Return (X, Y) of the center of cell containing provided text 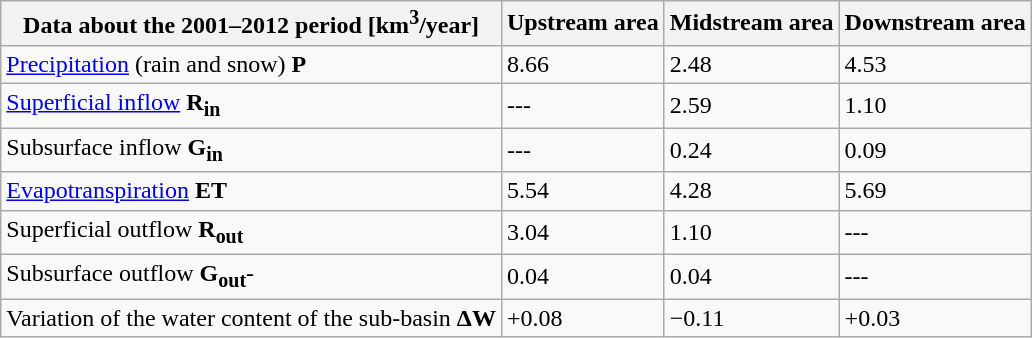
Evapotranspiration ET (252, 191)
+0.08 (582, 318)
Subsurface inflow Gin (252, 150)
−0.11 (752, 318)
Downstream area (935, 24)
Superficial outflow Rout (252, 232)
3.04 (582, 232)
+0.03 (935, 318)
Precipitation (rain and snow) P (252, 64)
Superficial inflow Rin (252, 105)
0.24 (752, 150)
Upstream area (582, 24)
2.59 (752, 105)
4.53 (935, 64)
8.66 (582, 64)
2.48 (752, 64)
Data about the 2001–2012 period [km3/year] (252, 24)
5.54 (582, 191)
Variation of the water content of the sub-basin ΔW (252, 318)
4.28 (752, 191)
0.09 (935, 150)
Midstream area (752, 24)
5.69 (935, 191)
Subsurface outflow Gout- (252, 276)
